Return (x, y) of the center of cell containing provided text 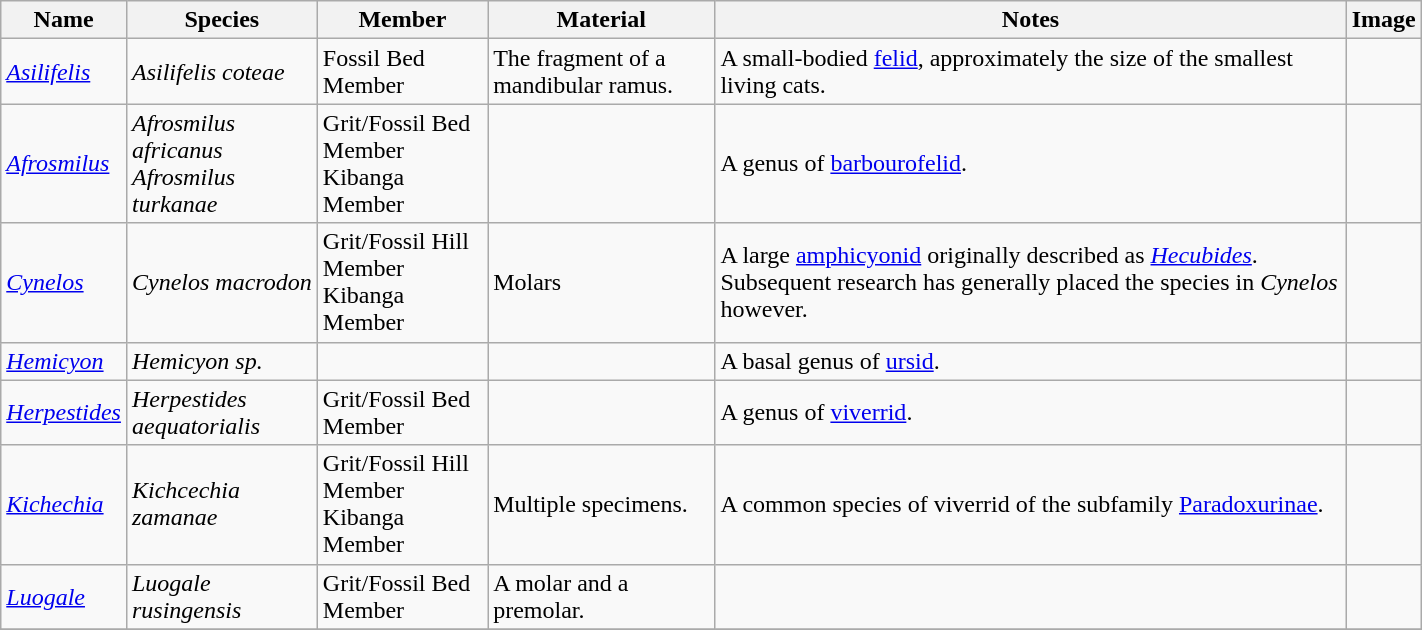
Multiple specimens. (602, 504)
Material (602, 20)
Asilifelis (64, 72)
A molar and a premolar. (602, 596)
Notes (1030, 20)
Molars (602, 282)
A common species of viverrid of the subfamily Paradoxurinae. (1030, 504)
Image (1384, 20)
Afrosmilus africanusAfrosmilus turkanae (222, 164)
Luogale rusingensis (222, 596)
Fossil Bed Member (402, 72)
Hemicyon (64, 361)
Cynelos (64, 282)
Species (222, 20)
The fragment of a mandibular ramus. (602, 72)
Luogale (64, 596)
Kichechia (64, 504)
A small-bodied felid, approximately the size of the smallest living cats. (1030, 72)
Grit/Fossil Bed MemberKibanga Member (402, 164)
Kichcechia zamanae (222, 504)
Hemicyon sp. (222, 361)
A large amphicyonid originally described as Hecubides. Subsequent research has generally placed the species in Cynelos however. (1030, 282)
Herpestides aequatorialis (222, 412)
Herpestides (64, 412)
A genus of barbourofelid. (1030, 164)
A basal genus of ursid. (1030, 361)
Asilifelis coteae (222, 72)
Member (402, 20)
Cynelos macrodon (222, 282)
Name (64, 20)
Afrosmilus (64, 164)
A genus of viverrid. (1030, 412)
